Output the (X, Y) coordinate of the center of the cell containing the given text.  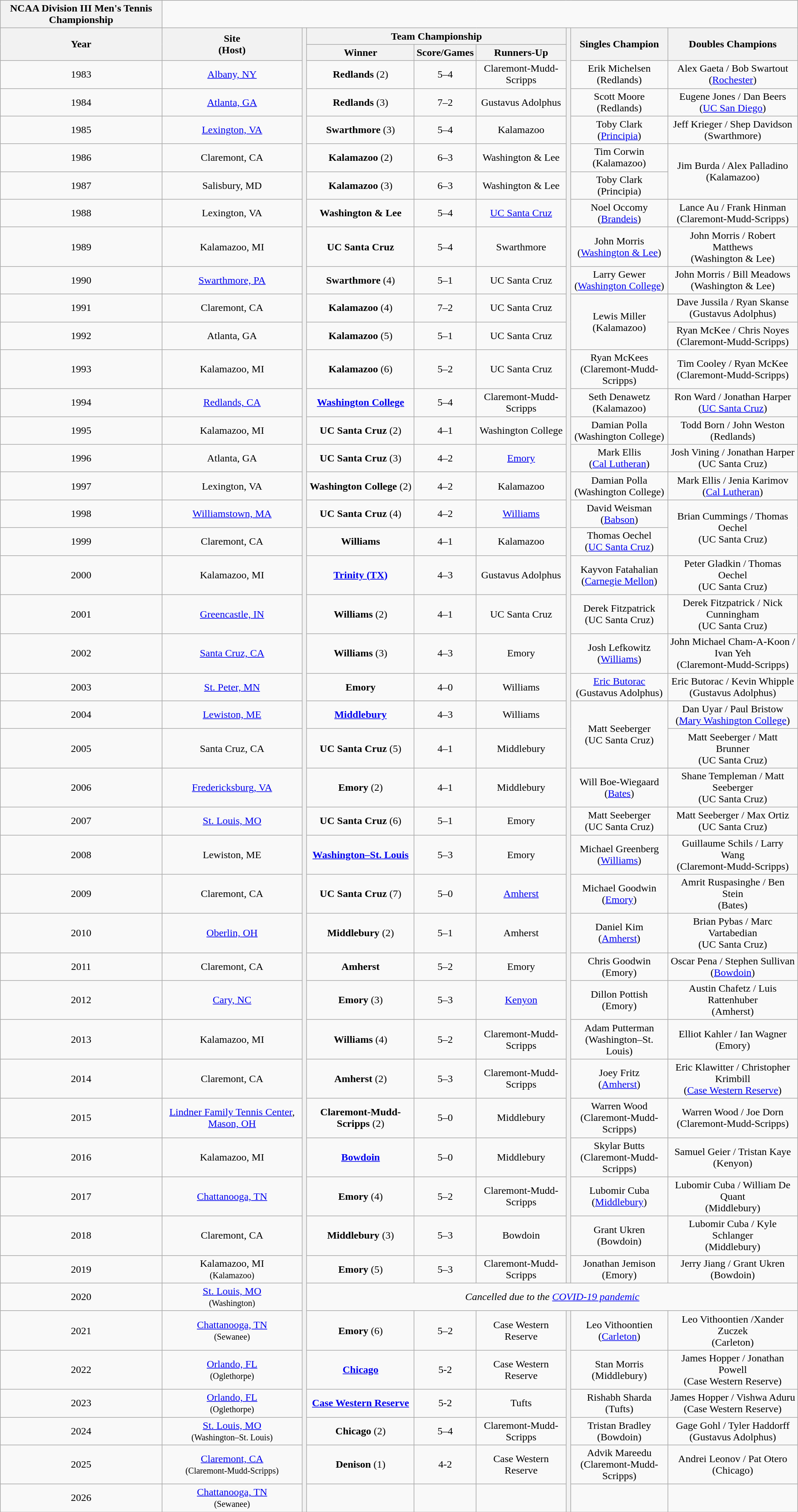
Leo Vithoontien(Carleton) (619, 1330)
Amrit Ruspasinghe / Ben Stein(Bates) (732, 894)
Larry Gewer(Washington College) (619, 280)
Kalamazoo (5) (361, 335)
NCAA Division III Men's Tennis Championship (81, 15)
Denison (1) (361, 1465)
Mark Ellis / Jenia Karimov(Cal Lutheran) (732, 486)
Guillaume Schils / Larry Wang(Claremont-Mudd-Scripps) (732, 855)
Tim Corwin(Kalamazoo) (619, 158)
David Weisman(Babson) (619, 514)
Andrei Leonov / Pat Otero(Chicago) (732, 1465)
Fredericksburg, VA (232, 787)
2026 (81, 1498)
John Michael Cham-A-Koon / Ivan Yeh(Claremont-Mudd-Scripps) (732, 653)
1991 (81, 308)
Gage Gohl / Tyler Haddorff(Gustavus Adolphus) (732, 1431)
Swarthmore, PA (232, 280)
2022 (81, 1370)
2007 (81, 821)
1994 (81, 403)
Kalamazoo (3) (361, 185)
1984 (81, 102)
Emory (6) (361, 1330)
Dan Uyar / Paul Bristow(Mary Washington College) (732, 715)
Emory (2) (361, 787)
Lubomir Cuba / William De Quant(Middlebury) (732, 1196)
2017 (81, 1196)
UC Santa Cruz (2) (361, 431)
2012 (81, 1000)
Eric Butorac / Kevin Whipple(Gustavus Adolphus) (732, 687)
UC Santa Cruz (4) (361, 514)
Redlands, CA (232, 403)
1992 (81, 335)
1997 (81, 486)
St. Louis, MO(Washington) (232, 1297)
Thomas Oechel(UC Santa Cruz) (619, 542)
Erik Michelsen(Redlands) (619, 74)
Jonathan Jemison(Emory) (619, 1269)
Middlebury (2) (361, 933)
2008 (81, 855)
Peter Gladkin / Thomas Oechel(UC Santa Cruz) (732, 575)
Grant Ukren(Bowdoin) (619, 1236)
Doubles Champions (732, 44)
Will Boe-Wiegaard(Bates) (619, 787)
Team Championship (437, 36)
Year (81, 44)
1993 (81, 369)
2003 (81, 687)
Rishabh Sharda (Tufts) (619, 1403)
2001 (81, 614)
Elliot Kahler / Ian Wagner(Emory) (732, 1039)
James Hopper / Vishwa Aduru (Case Western Reserve) (732, 1403)
Kalamazoo (2) (361, 158)
Greencastle, IN (232, 614)
Emory (3) (361, 1000)
Cancelled due to the COVID-19 pandemic (552, 1297)
1989 (81, 247)
UC Santa Cruz (6) (361, 821)
Kayvon Fatahalian(Carnegie Mellon) (619, 575)
Michael Greenberg(Williams) (619, 855)
Redlands (2) (361, 74)
Eric Klawitter / Christopher Krimbill(Case Western Reserve) (732, 1079)
Warren Wood / Joe Dorn(Claremont-Mudd-Scripps) (732, 1118)
Swarthmore (4) (361, 280)
2010 (81, 933)
Derek Fitzpatrick(UC Santa Cruz) (619, 614)
Dillon Pottish(Emory) (619, 1000)
Claremont, CA(Claremont-Mudd-Scripps) (232, 1465)
1983 (81, 74)
Michael Goodwin(Emory) (619, 894)
UC Santa Cruz (7) (361, 894)
Stan Morris(Middlebury) (619, 1370)
Tufts (521, 1403)
Kenyon (521, 1000)
Kalamazoo (6) (361, 369)
Williamstown, MA (232, 514)
Williams (2) (361, 614)
Matt Seeberger / Matt Brunner(UC Santa Cruz) (732, 748)
Noel Occomy(Brandeis) (619, 213)
4–0 (445, 687)
1986 (81, 158)
Adam Putterman(Washington–St. Louis) (619, 1039)
2005 (81, 748)
1995 (81, 431)
2009 (81, 894)
1987 (81, 185)
1985 (81, 130)
Dave Jussila / Ryan Skanse(Gustavus Adolphus) (732, 308)
2004 (81, 715)
John Morris / Robert Matthews(Washington & Lee) (732, 247)
Scott Moore(Redlands) (619, 102)
Runners-Up (521, 52)
Lindner Family Tennis Center, Mason, OH (232, 1118)
St. Louis, MO(Washington–St. Louis) (232, 1431)
2018 (81, 1236)
Tristan Bradley(Bowdoin) (619, 1431)
Williams (4) (361, 1039)
Mark Ellis(Cal Lutheran) (619, 458)
2025 (81, 1465)
Emory (5) (361, 1269)
Washington College (2) (361, 486)
Eugene Jones / Dan Beers(UC San Diego) (732, 102)
Josh Lefkowitz(Williams) (619, 653)
Daniel Kim(Amherst) (619, 933)
Middlebury (3) (361, 1236)
Score/Games (445, 52)
Jeff Krieger / Shep Davidson(Swarthmore) (732, 130)
1998 (81, 514)
Ron Ward / Jonathan Harper(UC Santa Cruz) (732, 403)
Joey Fritz(Amherst) (619, 1079)
2015 (81, 1118)
Todd Born / John Weston(Redlands) (732, 431)
St. Louis, MO (232, 821)
Lubomir Cuba / Kyle Schlanger(Middlebury) (732, 1236)
UC Santa Cruz (5) (361, 748)
Josh Vining / Jonathan Harper(UC Santa Cruz) (732, 458)
1996 (81, 458)
Washington–St. Louis (361, 855)
Warren Wood(Claremont-Mudd-Scripps) (619, 1118)
Redlands (3) (361, 102)
Kalamazoo, MI(Kalamazoo) (232, 1269)
Advik Mareedu(Claremont-Mudd-Scripps) (619, 1465)
2016 (81, 1157)
Chris Goodwin(Emory) (619, 966)
UC Santa Cruz (3) (361, 458)
Ryan McKee / Chris Noyes(Claremont-Mudd-Scripps) (732, 335)
Oscar Pena / Stephen Sullivan(Bowdoin) (732, 966)
2006 (81, 787)
Singles Champion (619, 44)
Lewis Miller(Kalamazoo) (619, 322)
Winner (361, 52)
1999 (81, 542)
John Morris / Bill Meadows(Washington & Lee) (732, 280)
Seth Denawetz(Kalamazoo) (619, 403)
Eric Butorac(Gustavus Adolphus) (619, 687)
2024 (81, 1431)
Oberlin, OH (232, 933)
2013 (81, 1039)
Chicago (361, 1370)
Jim Burda / Alex Palladino(Kalamazoo) (732, 171)
Chattanooga, TN (232, 1196)
Shane Templeman / Matt Seeberger(UC Santa Cruz) (732, 787)
Skylar Butts(Claremont-Mudd-Scripps) (619, 1157)
2020 (81, 1297)
Trinity (TX) (361, 575)
1990 (81, 280)
4-2 (445, 1465)
Ryan McKees(Claremont-Mudd-Scripps) (619, 369)
Salisbury, MD (232, 185)
2023 (81, 1403)
Lubomir Cuba(Middlebury) (619, 1196)
Tim Cooley / Ryan McKee(Claremont-Mudd-Scripps) (732, 369)
Chicago (2) (361, 1431)
St. Peter, MN (232, 687)
Jerry Jiang / Grant Ukren(Bowdoin) (732, 1269)
Emory (4) (361, 1196)
Williams (3) (361, 653)
Albany, NY (232, 74)
1988 (81, 213)
Swarthmore (521, 247)
Samuel Geier / Tristan Kaye(Kenyon) (732, 1157)
2014 (81, 1079)
Austin Chafetz / Luis Rattenhuber(Amherst) (732, 1000)
Derek Fitzpatrick / Nick Cunningham(UC Santa Cruz) (732, 614)
Brian Cummings / Thomas Oechel(UC Santa Cruz) (732, 528)
Matt Seeberger / Max Ortiz(UC Santa Cruz) (732, 821)
2019 (81, 1269)
Lance Au / Frank Hinman(Claremont-Mudd-Scripps) (732, 213)
Kalamazoo (4) (361, 308)
2002 (81, 653)
Alex Gaeta / Bob Swartout(Rochester) (732, 74)
Brian Pybas / Marc Vartabedian(UC Santa Cruz) (732, 933)
2000 (81, 575)
Site(Host) (232, 44)
John Morris(Washington & Lee) (619, 247)
James Hopper / Jonathan Powell(Case Western Reserve) (732, 1370)
Cary, NC (232, 1000)
Amherst (2) (361, 1079)
2011 (81, 966)
Leo Vithoontien /Xander Zuczek(Carleton) (732, 1330)
Claremont-Mudd-Scripps (2) (361, 1118)
2021 (81, 1330)
Swarthmore (3) (361, 130)
